Detect which cell encompasses the target text, then output its [X, Y] center coordinate. 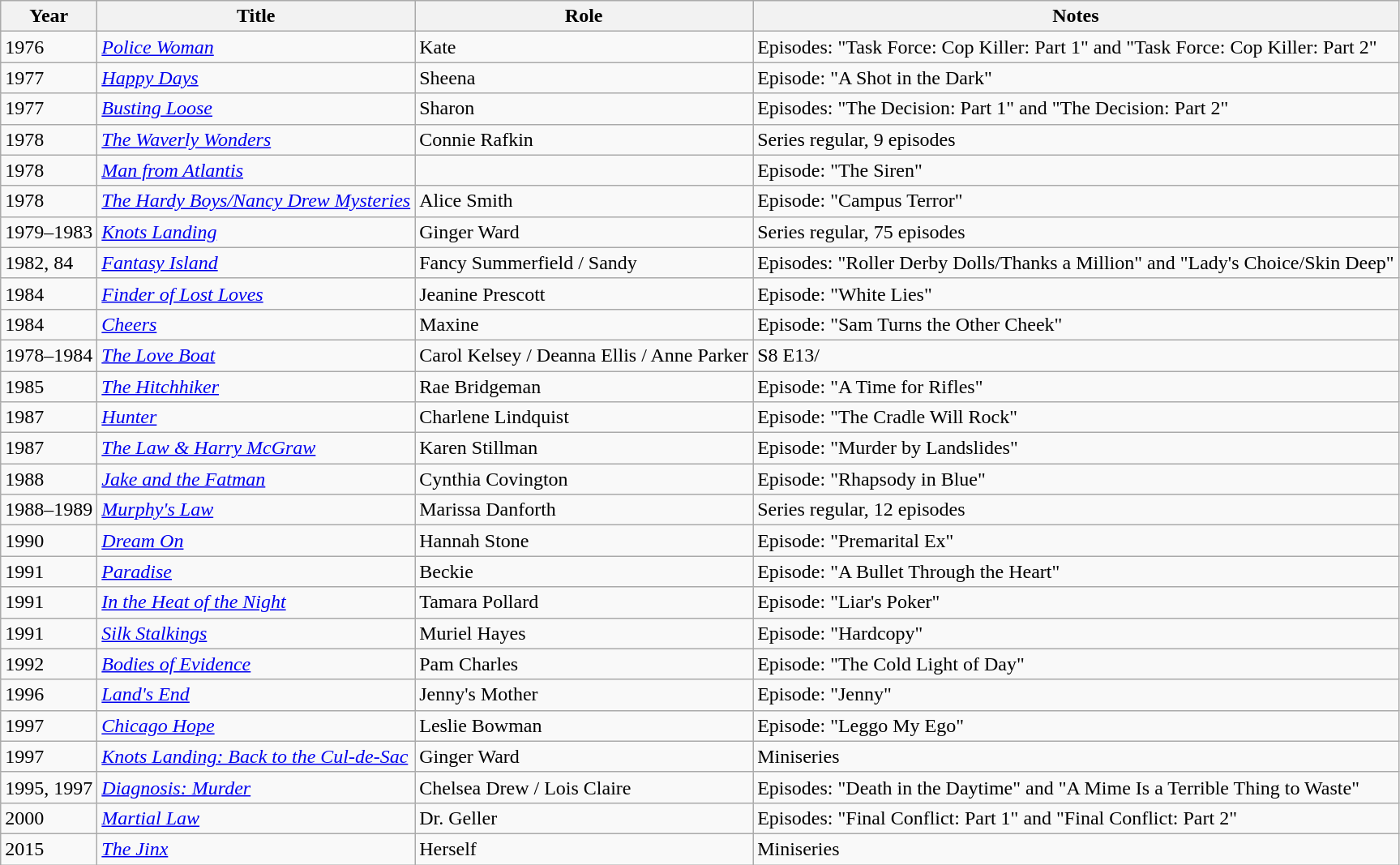
1985 [49, 387]
The Law & Harry McGraw [256, 448]
Episode: "A Bullet Through the Heart" [1076, 572]
Episode: "The Cradle Will Rock" [1076, 418]
Silk Stalkings [256, 633]
Sheena [584, 78]
Hunter [256, 418]
Jake and the Fatman [256, 479]
The Waverly Wonders [256, 139]
Leslie Bowman [584, 726]
Role [584, 16]
Chicago Hope [256, 726]
Fantasy Island [256, 263]
Dr. Geller [584, 818]
Busting Loose [256, 109]
The Hardy Boys/Nancy Drew Mysteries [256, 201]
1988 [49, 479]
Series regular, 75 episodes [1076, 232]
Episode: "White Lies" [1076, 293]
S8 E13/ [1076, 355]
Marissa Danforth [584, 510]
Finder of Lost Loves [256, 293]
Episode: "Premarital Ex" [1076, 541]
Cheers [256, 324]
Episode: "Liar's Poker" [1076, 602]
2015 [49, 849]
Martial Law [256, 818]
Jenny's Mother [584, 695]
Kate [584, 47]
Series regular, 12 episodes [1076, 510]
Knots Landing [256, 232]
Fancy Summerfield / Sandy [584, 263]
1976 [49, 47]
2000 [49, 818]
Episodes: "Task Force: Cop Killer: Part 1" and "Task Force: Cop Killer: Part 2" [1076, 47]
Beckie [584, 572]
Dream On [256, 541]
Bodies of Evidence [256, 664]
Episode: "A Time for Rifles" [1076, 387]
Man from Atlantis [256, 170]
1979–1983 [49, 232]
Episodes: "Final Conflict: Part 1" and "Final Conflict: Part 2" [1076, 818]
Diagnosis: Murder [256, 787]
Episodes: "Death in the Daytime" and "A Mime Is a Terrible Thing to Waste" [1076, 787]
1978–1984 [49, 355]
Muriel Hayes [584, 633]
Herself [584, 849]
Carol Kelsey / Deanna Ellis / Anne Parker [584, 355]
Series regular, 9 episodes [1076, 139]
Alice Smith [584, 201]
Charlene Lindquist [584, 418]
1995, 1997 [49, 787]
Title [256, 16]
The Jinx [256, 849]
Episodes: "Roller Derby Dolls/Thanks a Million" and "Lady's Choice/Skin Deep" [1076, 263]
Episode: "Leggo My Ego" [1076, 726]
Knots Landing: Back to the Cul-de-Sac [256, 756]
Episode: "Murder by Landslides" [1076, 448]
The Love Boat [256, 355]
Jeanine Prescott [584, 293]
Episode: "Jenny" [1076, 695]
1996 [49, 695]
Karen Stillman [584, 448]
Episode: "The Siren" [1076, 170]
Episode: "Rhapsody in Blue" [1076, 479]
Episode: "Campus Terror" [1076, 201]
Maxine [584, 324]
1992 [49, 664]
1990 [49, 541]
Episode: "Hardcopy" [1076, 633]
Land's End [256, 695]
Episode: "The Cold Light of Day" [1076, 664]
Chelsea Drew / Lois Claire [584, 787]
Cynthia Covington [584, 479]
1988–1989 [49, 510]
Pam Charles [584, 664]
Hannah Stone [584, 541]
Connie Rafkin [584, 139]
Happy Days [256, 78]
Year [49, 16]
1982, 84 [49, 263]
Episodes: "The Decision: Part 1" and "The Decision: Part 2" [1076, 109]
Sharon [584, 109]
Paradise [256, 572]
Murphy's Law [256, 510]
Episode: "A Shot in the Dark" [1076, 78]
In the Heat of the Night [256, 602]
Episode: "Sam Turns the Other Cheek" [1076, 324]
Tamara Pollard [584, 602]
Rae Bridgeman [584, 387]
The Hitchhiker [256, 387]
Notes [1076, 16]
Police Woman [256, 47]
